Pinpoint the cell where the given text exists, returning its (x, y) midpoint coordinate. 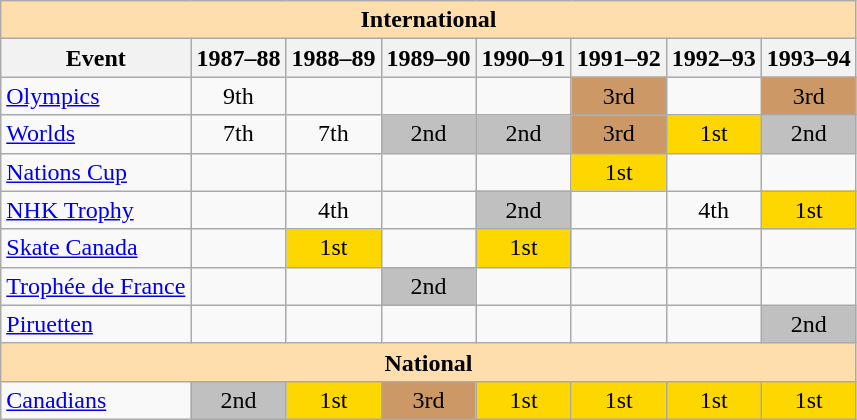
1993–94 (808, 58)
Skate Canada (96, 248)
Olympics (96, 96)
1990–91 (524, 58)
Nations Cup (96, 172)
Trophée de France (96, 286)
1991–92 (618, 58)
NHK Trophy (96, 210)
Canadians (96, 400)
1992–93 (714, 58)
Event (96, 58)
Worlds (96, 134)
1987–88 (238, 58)
International (429, 20)
9th (238, 96)
National (429, 362)
Piruetten (96, 324)
1988–89 (334, 58)
1989–90 (428, 58)
